Search for the cell housing the specified text and yield its [x, y] center coordinate. 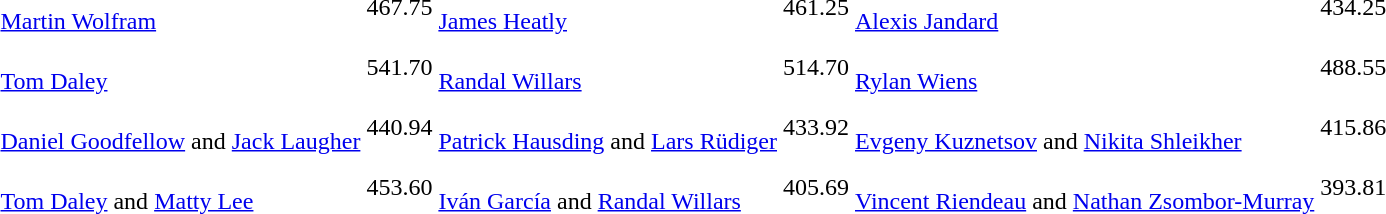
541.70 [400, 68]
433.92 [816, 128]
Randal Willars [608, 68]
514.70 [816, 68]
Evgeny Kuznetsov and Nikita Shleikher [1085, 128]
Rylan Wiens [1085, 68]
440.94 [400, 128]
Patrick Hausding and Lars Rüdiger [608, 128]
